Extract the [X, Y] coordinate from the center of the cell holding the provided text.  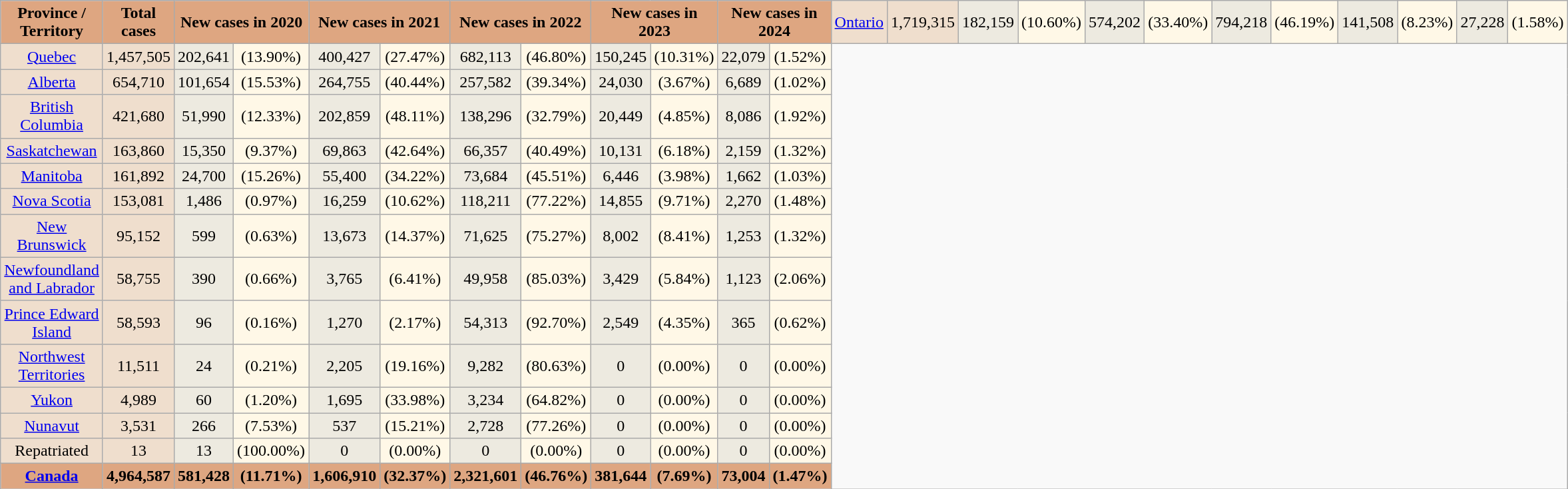
(85.03%) [557, 278]
24 [204, 365]
Quebec [52, 57]
Northwest Territories [52, 365]
49,958 [486, 278]
58,755 [138, 278]
58,593 [138, 322]
1,606,910 [345, 476]
381,644 [621, 476]
(46.76%) [557, 476]
(1.58%) [1538, 23]
(80.63%) [557, 365]
New cases in 2024 [774, 23]
(1.47%) [800, 476]
(4.85%) [684, 116]
1,253 [743, 236]
118,211 [486, 201]
794,218 [1241, 23]
(4.35%) [684, 322]
8,002 [621, 236]
(40.44%) [415, 82]
(9.71%) [684, 201]
150,245 [621, 57]
(1.03%) [800, 176]
(8.23%) [1428, 23]
69,863 [345, 151]
8,086 [743, 116]
599 [204, 236]
Prince Edward Island [52, 322]
(11.71%) [272, 476]
96 [204, 322]
(15.21%) [415, 426]
1,486 [204, 201]
British Columbia [52, 116]
(45.51%) [557, 176]
Alberta [52, 82]
11,511 [138, 365]
400,427 [345, 57]
365 [743, 322]
Repatriated [52, 451]
Yukon [52, 400]
Manitoba [52, 176]
60 [204, 400]
2,549 [621, 322]
141,508 [1368, 23]
(14.37%) [415, 236]
(33.40%) [1178, 23]
27,228 [1482, 23]
3,234 [486, 400]
55,400 [345, 176]
(0.66%) [272, 278]
682,113 [486, 57]
51,990 [204, 116]
1,695 [345, 400]
13,673 [345, 236]
3,531 [138, 426]
54,313 [486, 322]
101,654 [204, 82]
20,449 [621, 116]
(46.80%) [557, 57]
(8.41%) [684, 236]
4,989 [138, 400]
Total cases [138, 23]
Ontario [859, 23]
New cases in 2020 [242, 23]
(27.47%) [415, 57]
264,755 [345, 82]
66,357 [486, 151]
182,159 [988, 23]
2,270 [743, 201]
(10.31%) [684, 57]
161,892 [138, 176]
(7.53%) [272, 426]
New cases in 2023 [654, 23]
(39.34%) [557, 82]
(7.69%) [684, 476]
2,159 [743, 151]
138,296 [486, 116]
Nova Scotia [52, 201]
202,641 [204, 57]
(2.17%) [415, 322]
(32.79%) [557, 116]
2,728 [486, 426]
581,428 [204, 476]
6,689 [743, 82]
(75.27%) [557, 236]
(1.02%) [800, 82]
1,123 [743, 278]
(2.06%) [800, 278]
Saskatchewan [52, 151]
(1.48%) [800, 201]
(77.26%) [557, 426]
(0.63%) [272, 236]
(46.19%) [1305, 23]
421,680 [138, 116]
266 [204, 426]
(1.92%) [800, 116]
(10.62%) [415, 201]
(33.98%) [415, 400]
16,259 [345, 201]
1,719,315 [923, 23]
Province / Territory [52, 23]
95,152 [138, 236]
(15.53%) [272, 82]
(6.41%) [415, 278]
(3.98%) [684, 176]
15,350 [204, 151]
390 [204, 278]
(0.16%) [272, 322]
6,446 [621, 176]
73,004 [743, 476]
9,282 [486, 365]
(1.20%) [272, 400]
24,030 [621, 82]
(6.18%) [684, 151]
654,710 [138, 82]
(64.82%) [557, 400]
2,321,601 [486, 476]
1,270 [345, 322]
(12.33%) [272, 116]
(77.22%) [557, 201]
(34.22%) [415, 176]
257,582 [486, 82]
New cases in 2022 [521, 23]
537 [345, 426]
New Brunswick [52, 236]
(0.62%) [800, 322]
Nunavut [52, 426]
1,457,505 [138, 57]
1,662 [743, 176]
(40.49%) [557, 151]
(13.90%) [272, 57]
(0.21%) [272, 365]
2,205 [345, 365]
(32.37%) [415, 476]
(42.64%) [415, 151]
(1.52%) [800, 57]
24,700 [204, 176]
(19.16%) [415, 365]
22,079 [743, 57]
163,860 [138, 151]
574,202 [1115, 23]
(3.67%) [684, 82]
(0.97%) [272, 201]
14,855 [621, 201]
(48.11%) [415, 116]
(10.60%) [1052, 23]
3,429 [621, 278]
New cases in 2021 [380, 23]
(15.26%) [272, 176]
71,625 [486, 236]
4,964,587 [138, 476]
Newfoundland and Labrador [52, 278]
202,859 [345, 116]
(5.84%) [684, 278]
(9.37%) [272, 151]
153,081 [138, 201]
3,765 [345, 278]
(100.00%) [272, 451]
(92.70%) [557, 322]
73,684 [486, 176]
Canada [52, 476]
10,131 [621, 151]
